Return the [X, Y] coordinate for the center point of the cell that contains the specified text.  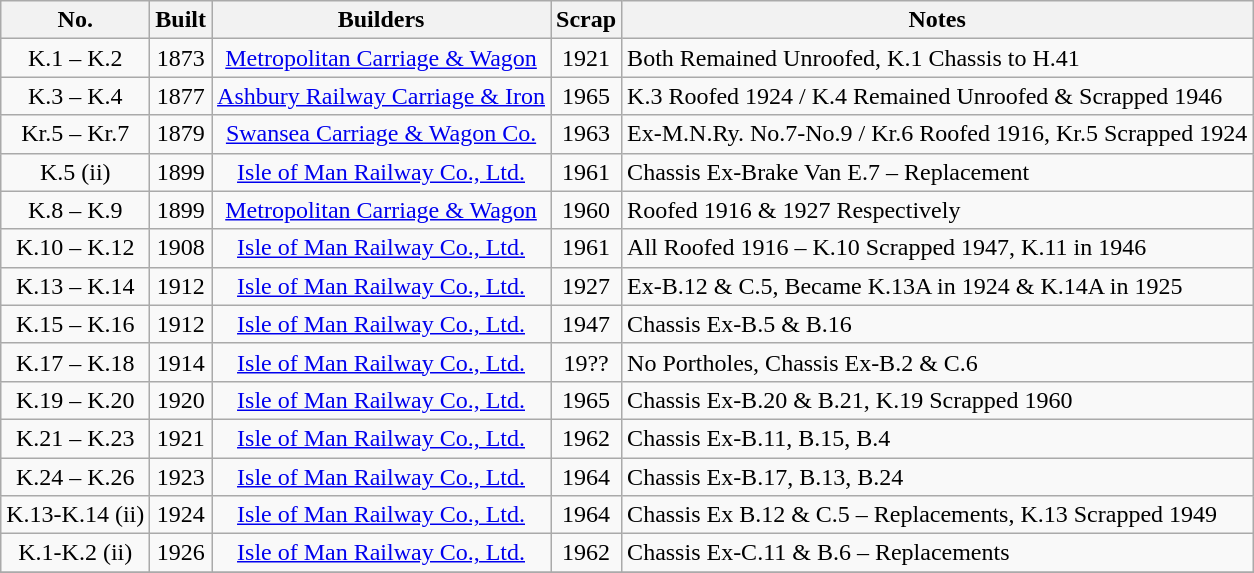
No. [76, 20]
K.21 – K.23 [76, 438]
Ex-M.N.Ry. No.7-No.9 / Kr.6 Roofed 1916, Kr.5 Scrapped 1924 [938, 134]
K.10 – K.12 [76, 248]
K.3 – K.4 [76, 96]
Chassis Ex-C.11 & B.6 – Replacements [938, 553]
1877 [181, 96]
1963 [586, 134]
1873 [181, 58]
K.3 Roofed 1924 / K.4 Remained Unroofed & Scrapped 1946 [938, 96]
K.17 – K.18 [76, 362]
No Portholes, Chassis Ex-B.2 & C.6 [938, 362]
Kr.5 – Kr.7 [76, 134]
1914 [181, 362]
K.8 – K.9 [76, 210]
Chassis Ex-Brake Van E.7 – Replacement [938, 172]
1924 [181, 515]
K.24 – K.26 [76, 477]
Chassis Ex-B.20 & B.21, K.19 Scrapped 1960 [938, 400]
All Roofed 1916 – K.10 Scrapped 1947, K.11 in 1946 [938, 248]
Scrap [586, 20]
Ex-B.12 & C.5, Became K.13A in 1924 & K.14A in 1925 [938, 286]
1920 [181, 400]
Notes [938, 20]
Built [181, 20]
Chassis Ex B.12 & C.5 – Replacements, K.13 Scrapped 1949 [938, 515]
Roofed 1916 & 1927 Respectively [938, 210]
1908 [181, 248]
1947 [586, 324]
K.1 – K.2 [76, 58]
K.19 – K.20 [76, 400]
K.15 – K.16 [76, 324]
K.1-K.2 (ii) [76, 553]
1879 [181, 134]
Ashbury Railway Carriage & Iron [382, 96]
K.13-K.14 (ii) [76, 515]
Chassis Ex-B.5 & B.16 [938, 324]
Builders [382, 20]
K.13 – K.14 [76, 286]
1926 [181, 553]
Chassis Ex-B.11, B.15, B.4 [938, 438]
1927 [586, 286]
Swansea Carriage & Wagon Co. [382, 134]
1923 [181, 477]
K.5 (ii) [76, 172]
Both Remained Unroofed, K.1 Chassis to H.41 [938, 58]
Chassis Ex-B.17, B.13, B.24 [938, 477]
19?? [586, 362]
1960 [586, 210]
